Search for the cell housing the specified text and yield its (x, y) center coordinate. 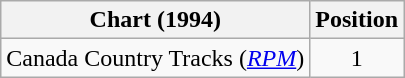
1 (357, 58)
Canada Country Tracks (RPM) (156, 58)
Position (357, 20)
Chart (1994) (156, 20)
